Detect which cell encompasses the target text, then output its [X, Y] center coordinate. 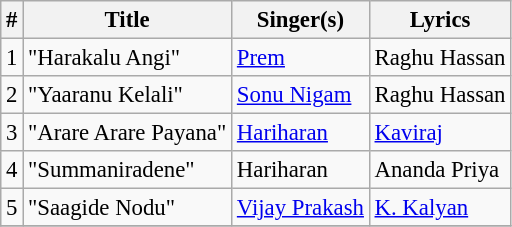
K. Kalyan [440, 208]
Lyrics [440, 20]
"Summaniradene" [128, 170]
5 [12, 208]
Title [128, 20]
3 [12, 133]
"Yaaranu Kelali" [128, 95]
"Harakalu Angi" [128, 58]
Prem [301, 58]
1 [12, 58]
Singer(s) [301, 20]
# [12, 20]
Kaviraj [440, 133]
Sonu Nigam [301, 95]
Ananda Priya [440, 170]
"Arare Arare Payana" [128, 133]
"Saagide Nodu" [128, 208]
4 [12, 170]
2 [12, 95]
Vijay Prakash [301, 208]
